Search for the cell housing the specified text and yield its [X, Y] center coordinate. 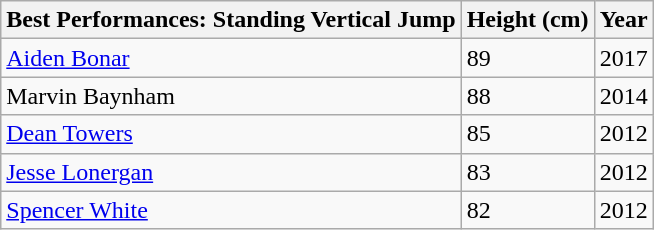
2014 [624, 96]
Marvin Baynham [231, 96]
Spencer White [231, 210]
88 [528, 96]
89 [528, 58]
Best Performances: Standing Vertical Jump [231, 20]
2017 [624, 58]
Height (cm) [528, 20]
Year [624, 20]
85 [528, 134]
83 [528, 172]
Jesse Lonergan [231, 172]
Aiden Bonar [231, 58]
82 [528, 210]
Dean Towers [231, 134]
